Extract the (X, Y) coordinate from the center of the cell holding the provided text.  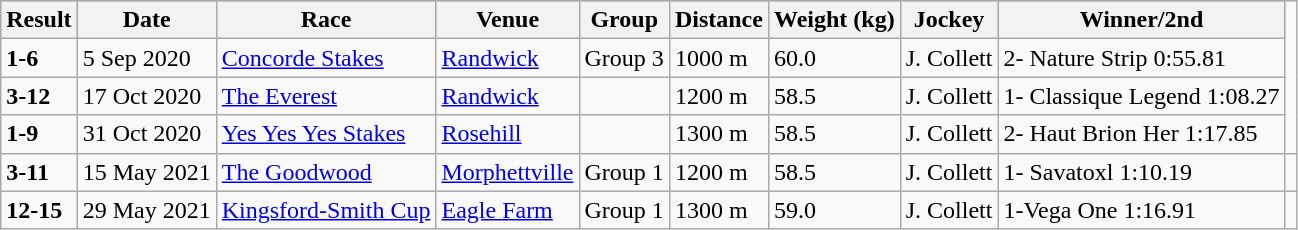
3-11 (39, 172)
Distance (718, 20)
1-6 (39, 58)
31 Oct 2020 (146, 134)
The Goodwood (326, 172)
Kingsford-Smith Cup (326, 210)
1-Vega One 1:16.91 (1142, 210)
29 May 2021 (146, 210)
15 May 2021 (146, 172)
1000 m (718, 58)
Date (146, 20)
Weight (kg) (834, 20)
Race (326, 20)
59.0 (834, 210)
Group 3 (624, 58)
Winner/2nd (1142, 20)
60.0 (834, 58)
1- Classique Legend 1:08.27 (1142, 96)
Jockey (949, 20)
Group (624, 20)
Concorde Stakes (326, 58)
Morphettville (508, 172)
Rosehill (508, 134)
1-9 (39, 134)
17 Oct 2020 (146, 96)
Eagle Farm (508, 210)
12-15 (39, 210)
5 Sep 2020 (146, 58)
Venue (508, 20)
Result (39, 20)
Yes Yes Yes Stakes (326, 134)
2- Nature Strip 0:55.81 (1142, 58)
The Everest (326, 96)
3-12 (39, 96)
1- Savatoxl 1:10.19 (1142, 172)
2- Haut Brion Her 1:17.85 (1142, 134)
